Pinpoint the cell where the given text exists, returning its (X, Y) midpoint coordinate. 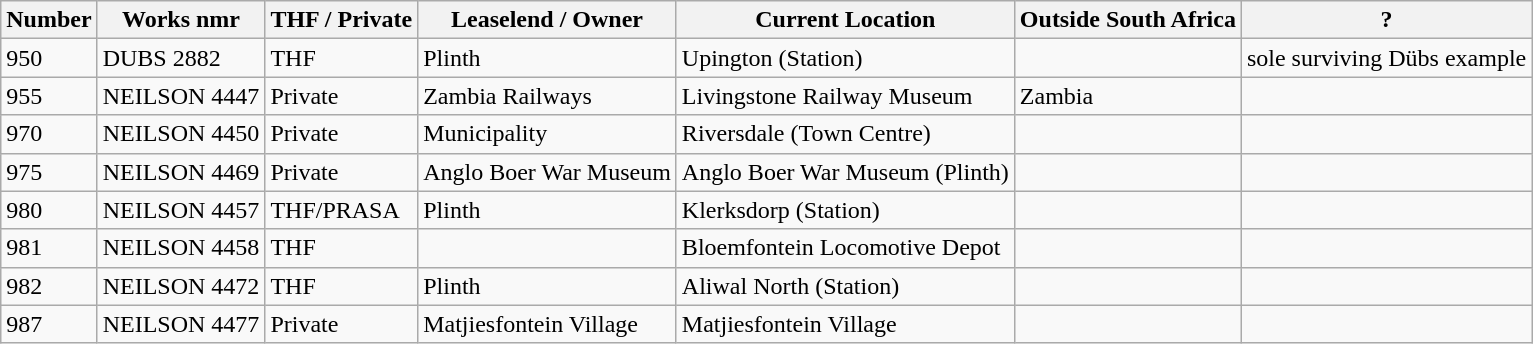
980 (49, 210)
NEILSON 4477 (181, 324)
Aliwal North (Station) (845, 286)
975 (49, 172)
sole surviving Dübs example (1386, 58)
Bloemfontein Locomotive Depot (845, 248)
Klerksdorp (Station) (845, 210)
970 (49, 134)
THF / Private (342, 20)
? (1386, 20)
Livingstone Railway Museum (845, 96)
955 (49, 96)
Leaselend / Owner (548, 20)
NEILSON 4458 (181, 248)
Anglo Boer War Museum (Plinth) (845, 172)
Current Location (845, 20)
982 (49, 286)
NEILSON 4469 (181, 172)
Outside South Africa (1128, 20)
Anglo Boer War Museum (548, 172)
Municipality (548, 134)
THF/PRASA (342, 210)
Riversdale (Town Centre) (845, 134)
NEILSON 4472 (181, 286)
NEILSON 4450 (181, 134)
950 (49, 58)
DUBS 2882 (181, 58)
987 (49, 324)
981 (49, 248)
NEILSON 4457 (181, 210)
NEILSON 4447 (181, 96)
Zambia (1128, 96)
Zambia Railways (548, 96)
Works nmr (181, 20)
Upington (Station) (845, 58)
Number (49, 20)
